Detect which cell encompasses the target text, then output its [X, Y] center coordinate. 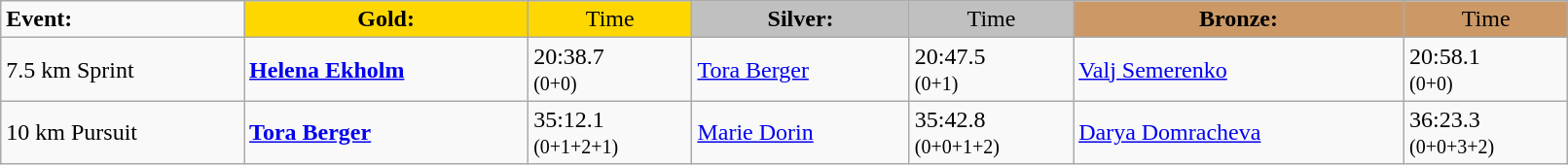
Marie Dorin [800, 132]
Valj Semerenko [1239, 70]
Bronze: [1239, 19]
Event: [123, 19]
10 km Pursuit [123, 132]
20:58.1(0+0) [1485, 70]
20:47.5(0+1) [991, 70]
20:38.7(0+0) [610, 70]
Silver: [800, 19]
Darya Domracheva [1239, 132]
35:42.8(0+0+1+2) [991, 132]
Gold: [386, 19]
35:12.1(0+1+2+1) [610, 132]
36:23.3(0+0+3+2) [1485, 132]
7.5 km Sprint [123, 70]
Helena Ekholm [386, 70]
